Scan for the cell matching the given text and deliver its (X, Y) coordinate at center. 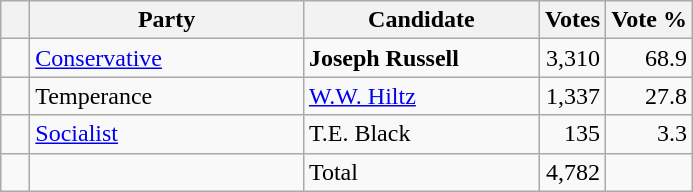
4,782 (572, 172)
135 (572, 134)
Total (421, 172)
Socialist (167, 134)
T.E. Black (421, 134)
68.9 (650, 58)
27.8 (650, 96)
Candidate (421, 20)
Party (167, 20)
Joseph Russell (421, 58)
3.3 (650, 134)
Conservative (167, 58)
3,310 (572, 58)
Votes (572, 20)
1,337 (572, 96)
W.W. Hiltz (421, 96)
Vote % (650, 20)
Temperance (167, 96)
